Scan for the cell matching the given text and deliver its (X, Y) coordinate at center. 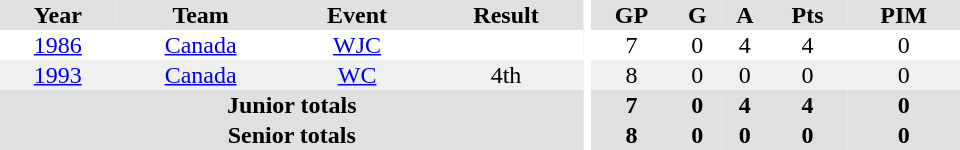
A (745, 15)
Team (201, 15)
Pts (808, 15)
PIM (904, 15)
Junior totals (292, 105)
G (698, 15)
1993 (58, 75)
4th (506, 75)
Year (58, 15)
Event (358, 15)
1986 (58, 45)
Senior totals (292, 135)
WC (358, 75)
Result (506, 15)
WJC (358, 45)
GP (631, 15)
